From the cell containing the given text, extract its center point as [X, Y] coordinate. 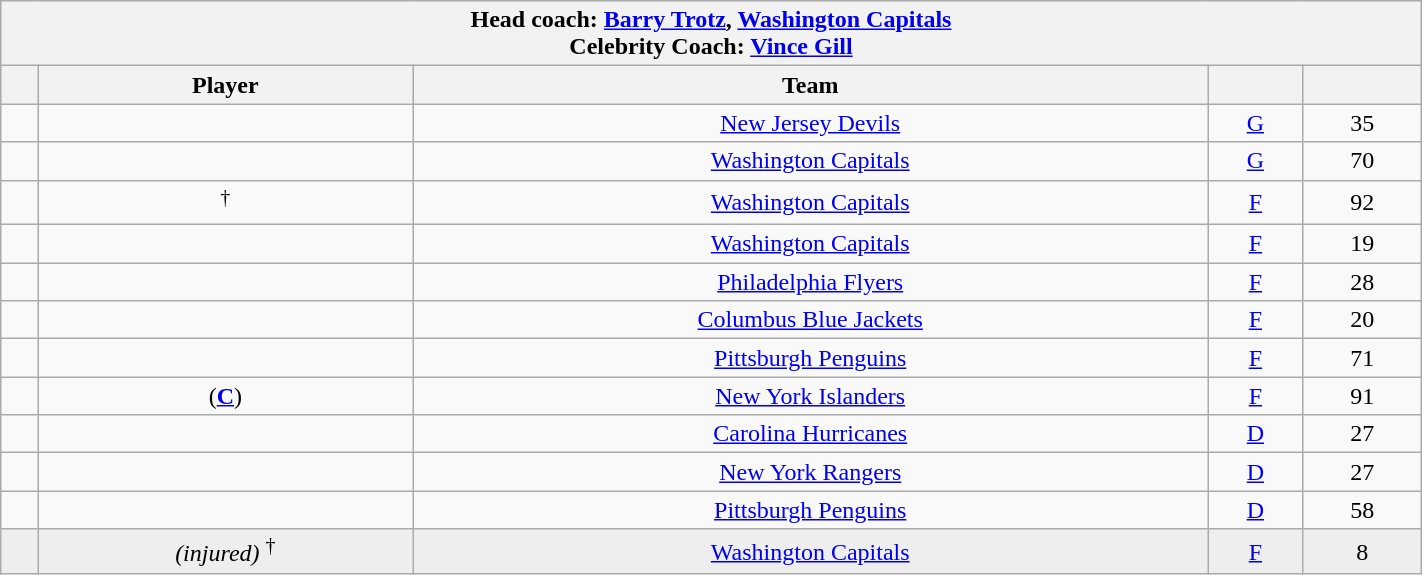
Carolina Hurricanes [810, 434]
19 [1362, 244]
58 [1362, 510]
New York Rangers [810, 472]
New York Islanders [810, 396]
71 [1362, 358]
Head coach: Barry Trotz, Washington Capitals Celebrity Coach: Vince Gill [711, 34]
28 [1362, 282]
35 [1362, 123]
Columbus Blue Jackets [810, 320]
(injured) † [226, 552]
91 [1362, 396]
(C) [226, 396]
92 [1362, 202]
20 [1362, 320]
New Jersey Devils [810, 123]
70 [1362, 161]
† [226, 202]
Player [226, 85]
Philadelphia Flyers [810, 282]
8 [1362, 552]
Team [810, 85]
